Determine the (X, Y) coordinate at the center of the cell enclosing the given text.  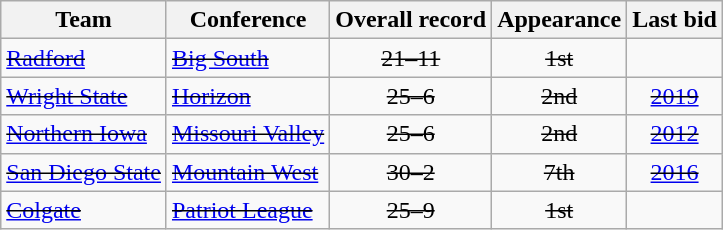
Wright State (84, 96)
Horizon (248, 96)
Colgate (84, 210)
2012 (675, 134)
21–11 (411, 58)
Northern Iowa (84, 134)
San Diego State (84, 172)
Mountain West (248, 172)
Radford (84, 58)
Last bid (675, 20)
25–9 (411, 210)
Missouri Valley (248, 134)
7th (560, 172)
2016 (675, 172)
Big South (248, 58)
Overall record (411, 20)
30–2 (411, 172)
2019 (675, 96)
Appearance (560, 20)
Conference (248, 20)
Patriot League (248, 210)
Team (84, 20)
